Provide the [X, Y] coordinate of the cell's center where the given text is located.  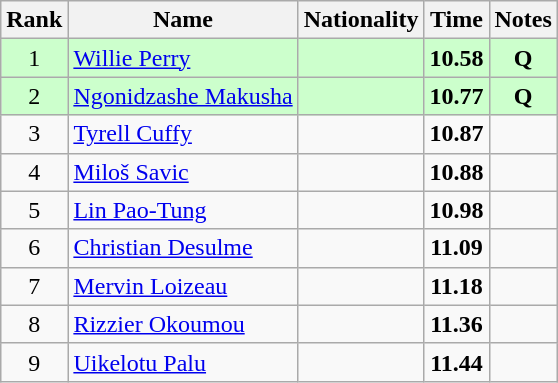
2 [34, 96]
10.77 [456, 96]
10.58 [456, 58]
5 [34, 210]
10.88 [456, 172]
Uikelotu Palu [183, 362]
Rizzier Okoumou [183, 324]
Tyrell Cuffy [183, 134]
Ngonidzashe Makusha [183, 96]
Mervin Loizeau [183, 286]
1 [34, 58]
10.98 [456, 210]
Miloš Savic [183, 172]
Notes [523, 20]
Christian Desulme [183, 248]
Nationality [361, 20]
Lin Pao-Tung [183, 210]
6 [34, 248]
Rank [34, 20]
9 [34, 362]
11.36 [456, 324]
7 [34, 286]
10.87 [456, 134]
11.18 [456, 286]
3 [34, 134]
11.09 [456, 248]
11.44 [456, 362]
Willie Perry [183, 58]
8 [34, 324]
Time [456, 20]
4 [34, 172]
Name [183, 20]
